From the cell containing the given text, extract its center point as [X, Y] coordinate. 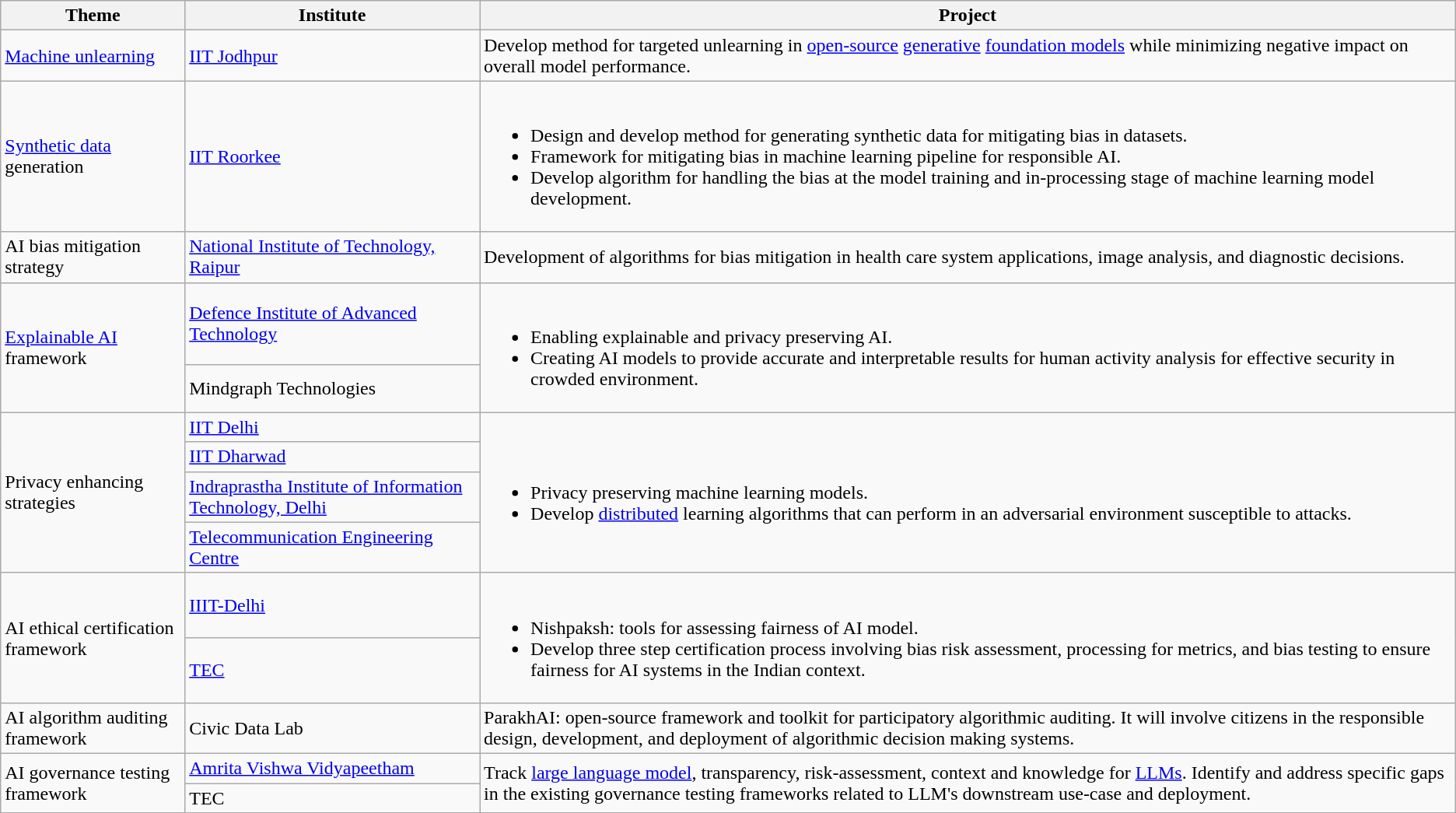
Privacy enhancing strategies [93, 492]
National Institute of Technology, Raipur [333, 257]
Indraprastha Institute of Information Technology, Delhi [333, 496]
Explainable AI framework [93, 347]
IIT Delhi [333, 427]
AI bias mitigation strategy [93, 257]
Telecommunication Engineering Centre [333, 548]
Development of algorithms for bias mitigation in health care system applications, image analysis, and diagnostic decisions. [968, 257]
Machine unlearning [93, 56]
Project [968, 16]
Amrita Vishwa Vidyapeetham [333, 768]
AI ethical certification framework [93, 638]
AI algorithm auditing framework [93, 728]
Develop method for targeted unlearning in open-source generative foundation models while minimizing negative impact on overall model performance. [968, 56]
Mindgraph Technologies [333, 388]
Synthetic data generation [93, 156]
Civic Data Lab [333, 728]
IIIT-Delhi [333, 605]
IIT Roorkee [333, 156]
IIT Jodhpur [333, 56]
Institute [333, 16]
Defence Institute of Advanced Technology [333, 324]
AI governance testing framework [93, 783]
IIT Dharwad [333, 457]
Theme [93, 16]
